Find where the given text appears and provide that cell's center as (x, y) coordinate. 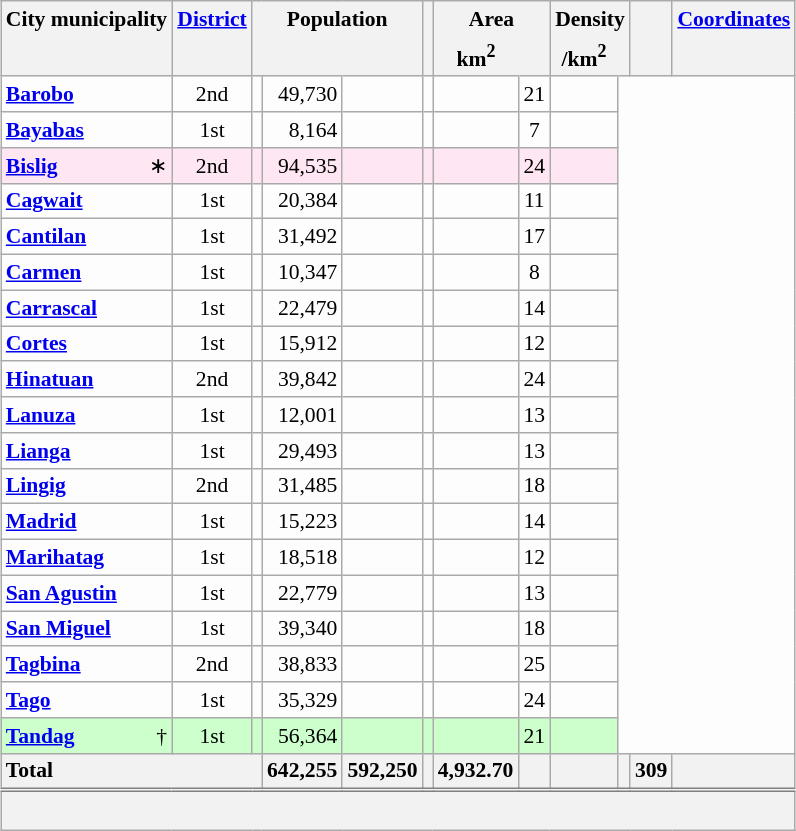
Barobo (86, 94)
Total (132, 772)
15,223 (302, 522)
Lanuza (86, 415)
Hinatuan (86, 379)
20,384 (302, 201)
Lingig (86, 486)
Carrascal (86, 308)
7 (534, 130)
Madrid (86, 522)
94,535 (302, 165)
Bislig (64, 165)
8,164 (302, 130)
15,912 (302, 344)
22,479 (302, 308)
Population (338, 18)
† (150, 735)
592,250 (382, 772)
31,492 (302, 237)
4,932.70 (476, 772)
Density (590, 18)
San Agustin (86, 593)
Cagwait (86, 201)
642,255 (302, 772)
Bayabas (86, 130)
City municipality (86, 18)
10,347 (302, 272)
Coordinates (734, 18)
309 (652, 772)
Tago (86, 700)
38,833 (302, 664)
Carmen (86, 272)
31,485 (302, 486)
∗ (150, 165)
39,842 (302, 379)
km2 (476, 56)
22,779 (302, 593)
San Miguel (86, 629)
Cantilan (86, 237)
18,518 (302, 557)
25 (534, 664)
56,364 (302, 735)
11 (534, 201)
Lianga (86, 450)
District (212, 18)
8 (534, 272)
Area (492, 18)
/km2 (584, 56)
39,340 (302, 629)
17 (534, 237)
Cortes (86, 344)
12,001 (302, 415)
Tandag (64, 735)
35,329 (302, 700)
Tagbina (86, 664)
Marihatag (86, 557)
29,493 (302, 450)
49,730 (302, 94)
